Locate the cell with the specified text and output its (X, Y) center coordinate. 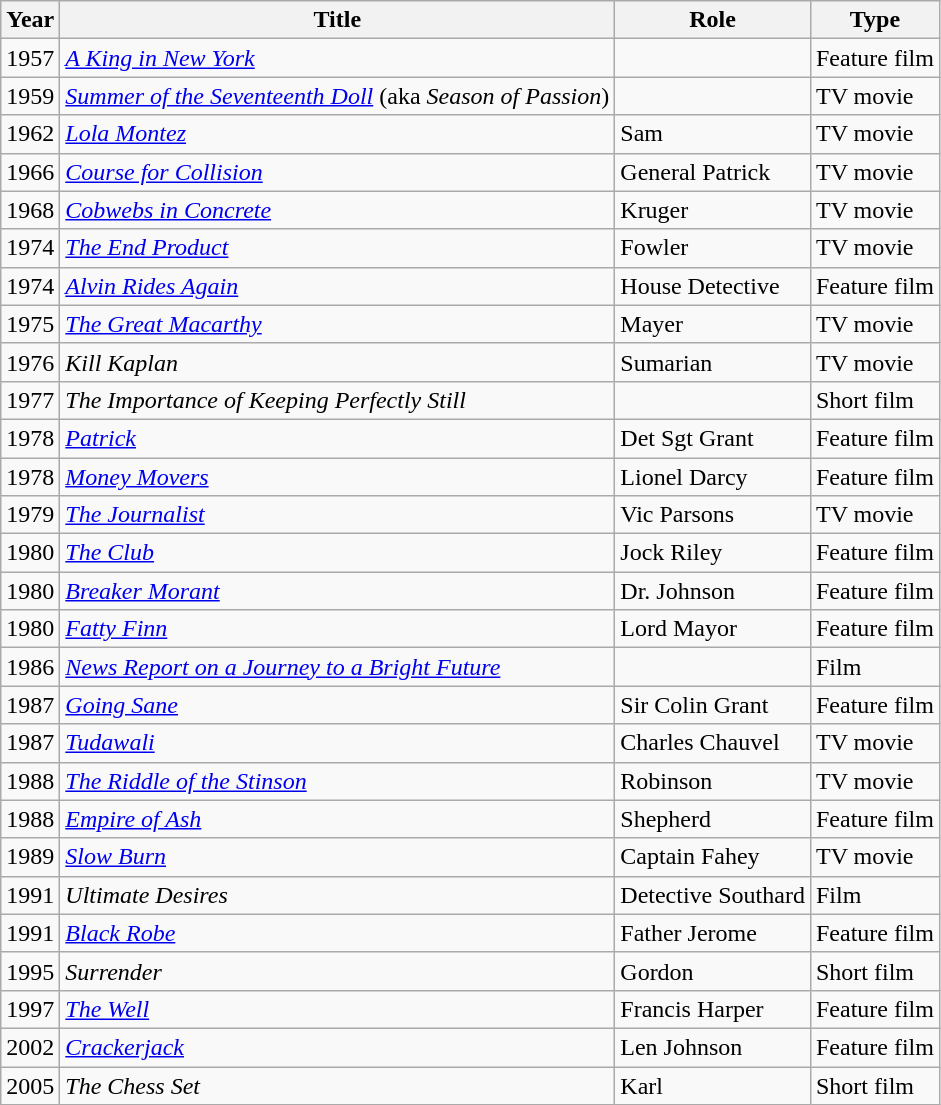
1962 (30, 134)
Sam (713, 134)
The Great Macarthy (338, 324)
Father Jerome (713, 933)
Lola Montez (338, 134)
1976 (30, 362)
Going Sane (338, 705)
1977 (30, 400)
Money Movers (338, 477)
Patrick (338, 438)
The Riddle of the Stinson (338, 781)
1966 (30, 172)
Charles Chauvel (713, 743)
Alvin Rides Again (338, 286)
Slow Burn (338, 857)
The Club (338, 553)
Surrender (338, 971)
Title (338, 20)
1979 (30, 515)
Karl (713, 1085)
Shepherd (713, 819)
The Journalist (338, 515)
Empire of Ash (338, 819)
Detective Southard (713, 895)
Jock Riley (713, 553)
Dr. Johnson (713, 591)
News Report on a Journey to a Bright Future (338, 667)
The Well (338, 1009)
The End Product (338, 248)
1986 (30, 667)
Breaker Morant (338, 591)
Lionel Darcy (713, 477)
Black Robe (338, 933)
Captain Fahey (713, 857)
Course for Collision (338, 172)
Crackerjack (338, 1047)
Kruger (713, 210)
Cobwebs in Concrete (338, 210)
Role (713, 20)
Robinson (713, 781)
1975 (30, 324)
Kill Kaplan (338, 362)
Tudawali (338, 743)
1957 (30, 58)
Fatty Finn (338, 629)
Year (30, 20)
1959 (30, 96)
1968 (30, 210)
2005 (30, 1085)
Vic Parsons (713, 515)
Lord Mayor (713, 629)
A King in New York (338, 58)
Sumarian (713, 362)
Ultimate Desires (338, 895)
Len Johnson (713, 1047)
Summer of the Seventeenth Doll (aka Season of Passion) (338, 96)
Type (874, 20)
Mayer (713, 324)
Det Sgt Grant (713, 438)
1997 (30, 1009)
The Chess Set (338, 1085)
Francis Harper (713, 1009)
Sir Colin Grant (713, 705)
House Detective (713, 286)
General Patrick (713, 172)
Gordon (713, 971)
1989 (30, 857)
1995 (30, 971)
2002 (30, 1047)
The Importance of Keeping Perfectly Still (338, 400)
Fowler (713, 248)
